Determine the (X, Y) coordinate at the center of the cell enclosing the given text.  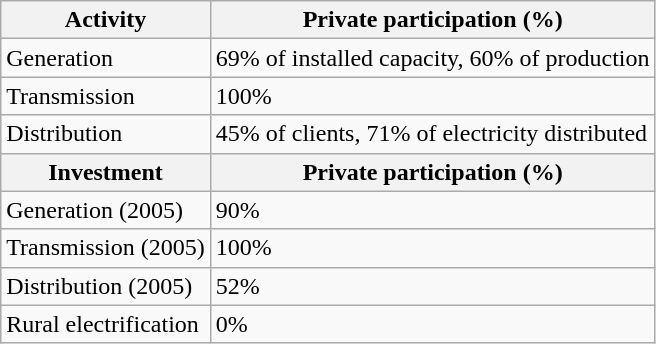
Transmission (106, 96)
Generation (106, 58)
Activity (106, 20)
Transmission (2005) (106, 248)
Investment (106, 172)
Rural electrification (106, 324)
0% (432, 324)
45% of clients, 71% of electricity distributed (432, 134)
69% of installed capacity, 60% of production (432, 58)
Distribution (106, 134)
90% (432, 210)
Generation (2005) (106, 210)
52% (432, 286)
Distribution (2005) (106, 286)
